Find where the given text appears and provide that cell's center as [x, y] coordinate. 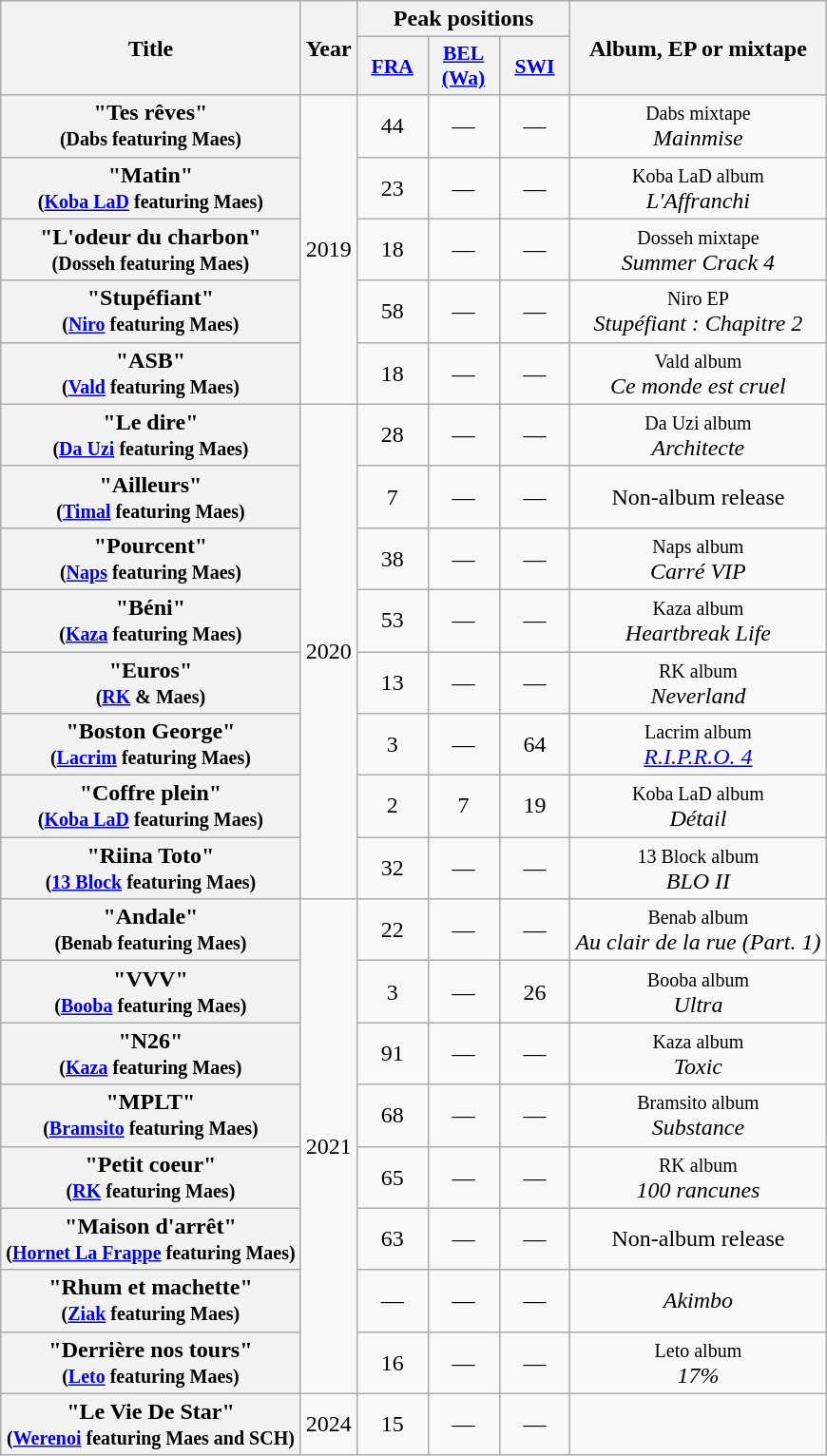
68 [392, 1116]
"L'odeur du charbon"(Dosseh featuring Maes) [150, 249]
"Ailleurs"(Timal featuring Maes) [150, 496]
63 [392, 1239]
2021 [329, 1146]
FRA [392, 67]
91 [392, 1053]
13 [392, 682]
Lacrim albumR.I.P.R.O. 4 [698, 745]
53 [392, 620]
"Coffre plein"(Koba LaD featuring Maes) [150, 806]
Vald albumCe monde est cruel [698, 373]
"Rhum et machette"(Ziak featuring Maes) [150, 1300]
19 [534, 806]
BEL(Wa) [464, 67]
"VVV"(Booba featuring Maes) [150, 992]
RK album100 rancunes [698, 1177]
26 [534, 992]
38 [392, 559]
"Maison d'arrêt"(Hornet La Frappe featuring Maes) [150, 1239]
Da Uzi albumArchitecte [698, 435]
RK albumNeverland [698, 682]
Bramsito albumSubstance [698, 1116]
Album, EP or mixtape [698, 48]
23 [392, 188]
"Béni"(Kaza featuring Maes) [150, 620]
22 [392, 929]
Kaza albumToxic [698, 1053]
Kaza albumHeartbreak Life [698, 620]
Booba albumUltra [698, 992]
65 [392, 1177]
Benab albumAu clair de la rue (Part. 1) [698, 929]
"Derrière nos tours"(Leto featuring Maes) [150, 1363]
Koba LaD albumDétail [698, 806]
64 [534, 745]
58 [392, 312]
2020 [329, 651]
"Le dire"(Da Uzi featuring Maes) [150, 435]
Title [150, 48]
44 [392, 125]
13 Block albumBLO II [698, 869]
"Riina Toto"(13 Block featuring Maes) [150, 869]
16 [392, 1363]
2 [392, 806]
2024 [329, 1424]
"Pourcent"(Naps featuring Maes) [150, 559]
"Boston George"(Lacrim featuring Maes) [150, 745]
Year [329, 48]
2019 [329, 249]
SWI [534, 67]
28 [392, 435]
"Andale"(Benab featuring Maes) [150, 929]
Dosseh mixtapeSummer Crack 4 [698, 249]
"N26"(Kaza featuring Maes) [150, 1053]
"Tes rêves"(Dabs featuring Maes) [150, 125]
"Euros"(RK & Maes) [150, 682]
"Matin" (Koba LaD featuring Maes) [150, 188]
"ASB"(Vald featuring Maes) [150, 373]
32 [392, 869]
"Petit coeur"(RK featuring Maes) [150, 1177]
Peak positions [464, 19]
"Stupéfiant" (Niro featuring Maes) [150, 312]
Naps albumCarré VIP [698, 559]
"MPLT"(Bramsito featuring Maes) [150, 1116]
Akimbo [698, 1300]
Dabs mixtapeMainmise [698, 125]
15 [392, 1424]
Leto album17% [698, 1363]
Niro EPStupéfiant : Chapitre 2 [698, 312]
Koba LaD albumL'Affranchi [698, 188]
"Le Vie De Star"(Werenoi featuring Maes and SCH) [150, 1424]
